Locate the cell with the specified text and output its (X, Y) center coordinate. 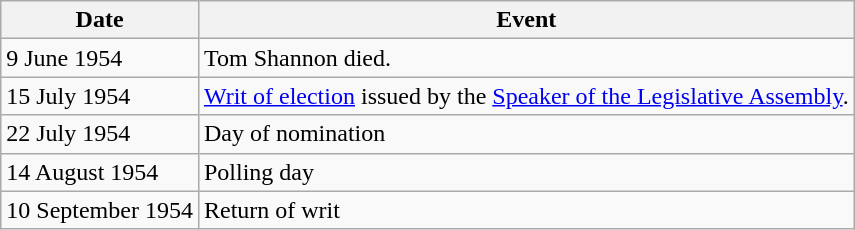
10 September 1954 (100, 210)
15 July 1954 (100, 96)
Return of writ (526, 210)
Polling day (526, 172)
14 August 1954 (100, 172)
Day of nomination (526, 134)
Tom Shannon died. (526, 58)
Event (526, 20)
Date (100, 20)
Writ of election issued by the Speaker of the Legislative Assembly. (526, 96)
9 June 1954 (100, 58)
22 July 1954 (100, 134)
